Provide the (X, Y) coordinate of the cell's center where the given text is located.  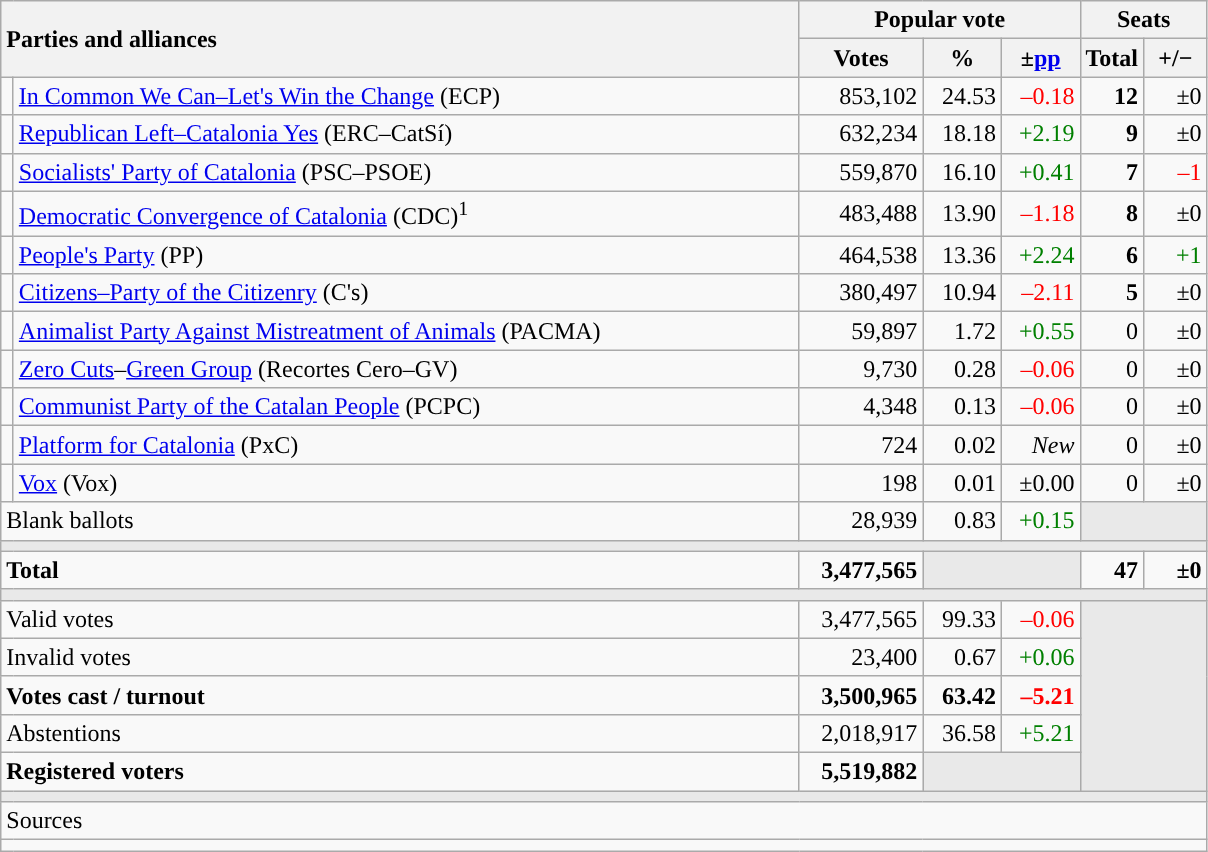
Parties and alliances (400, 39)
+0.55 (1040, 331)
Votes (861, 58)
–1 (1176, 172)
853,102 (861, 96)
8 (1112, 214)
559,870 (861, 172)
99.33 (962, 619)
13.90 (962, 214)
7 (1112, 172)
483,488 (861, 214)
Blank ballots (400, 521)
–2.11 (1040, 293)
+/− (1176, 58)
3,500,965 (861, 695)
Platform for Catalonia (PxC) (406, 445)
Democratic Convergence of Catalonia (CDC)1 (406, 214)
Zero Cuts–Green Group (Recortes Cero–GV) (406, 369)
Communist Party of the Catalan People (PCPC) (406, 407)
198 (861, 483)
Sources (604, 821)
±pp (1040, 58)
0.67 (962, 657)
12 (1112, 96)
Citizens–Party of the Citizenry (C's) (406, 293)
+2.19 (1040, 134)
–5.21 (1040, 695)
Votes cast / turnout (400, 695)
36.58 (962, 733)
Invalid votes (400, 657)
New (1040, 445)
Valid votes (400, 619)
+1 (1176, 255)
0.28 (962, 369)
464,538 (861, 255)
+0.06 (1040, 657)
0.01 (962, 483)
Seats (1144, 20)
724 (861, 445)
Vox (Vox) (406, 483)
0.13 (962, 407)
±0.00 (1040, 483)
+0.15 (1040, 521)
9,730 (861, 369)
Animalist Party Against Mistreatment of Animals (PACMA) (406, 331)
Popular vote (940, 20)
13.36 (962, 255)
18.18 (962, 134)
1.72 (962, 331)
380,497 (861, 293)
47 (1112, 570)
632,234 (861, 134)
Registered voters (400, 772)
28,939 (861, 521)
6 (1112, 255)
Republican Left–Catalonia Yes (ERC–CatSí) (406, 134)
10.94 (962, 293)
+2.24 (1040, 255)
Abstentions (400, 733)
+5.21 (1040, 733)
24.53 (962, 96)
% (962, 58)
–0.18 (1040, 96)
23,400 (861, 657)
2,018,917 (861, 733)
Socialists' Party of Catalonia (PSC–PSOE) (406, 172)
5,519,882 (861, 772)
0.83 (962, 521)
+0.41 (1040, 172)
63.42 (962, 695)
9 (1112, 134)
0.02 (962, 445)
5 (1112, 293)
16.10 (962, 172)
4,348 (861, 407)
–1.18 (1040, 214)
59,897 (861, 331)
In Common We Can–Let's Win the Change (ECP) (406, 96)
People's Party (PP) (406, 255)
